Extract the [x, y] coordinate from the center of the cell holding the provided text.  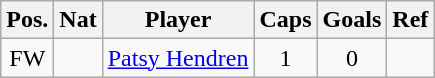
Goals [352, 20]
Caps [286, 20]
0 [352, 58]
Player [178, 20]
Pos. [28, 20]
Ref [410, 20]
Patsy Hendren [178, 58]
1 [286, 58]
Nat [78, 20]
FW [28, 58]
